For the text-containing cell, return its midpoint in [x, y] coordinate format. 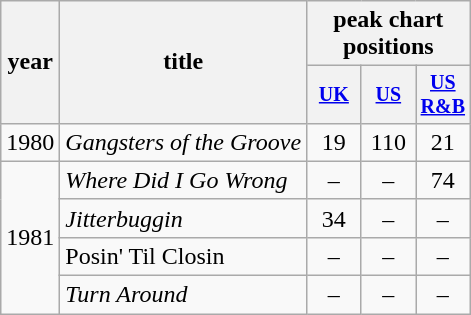
year [30, 62]
Jitterbuggin [184, 218]
74 [443, 180]
USR&B [443, 94]
title [184, 62]
Turn Around [184, 295]
peak chartpositions [388, 34]
1980 [30, 142]
1981 [30, 237]
21 [443, 142]
110 [388, 142]
Gangsters of the Groove [184, 142]
34 [334, 218]
US [388, 94]
19 [334, 142]
Posin' Til Closin [184, 256]
UK [334, 94]
Where Did I Go Wrong [184, 180]
